Detect which cell encompasses the target text, then output its (x, y) center coordinate. 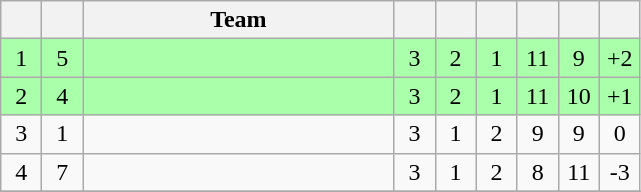
10 (578, 96)
-3 (620, 172)
Team (238, 20)
+1 (620, 96)
8 (538, 172)
+2 (620, 58)
0 (620, 134)
5 (62, 58)
7 (62, 172)
